Find where the given text appears and provide that cell's center as [x, y] coordinate. 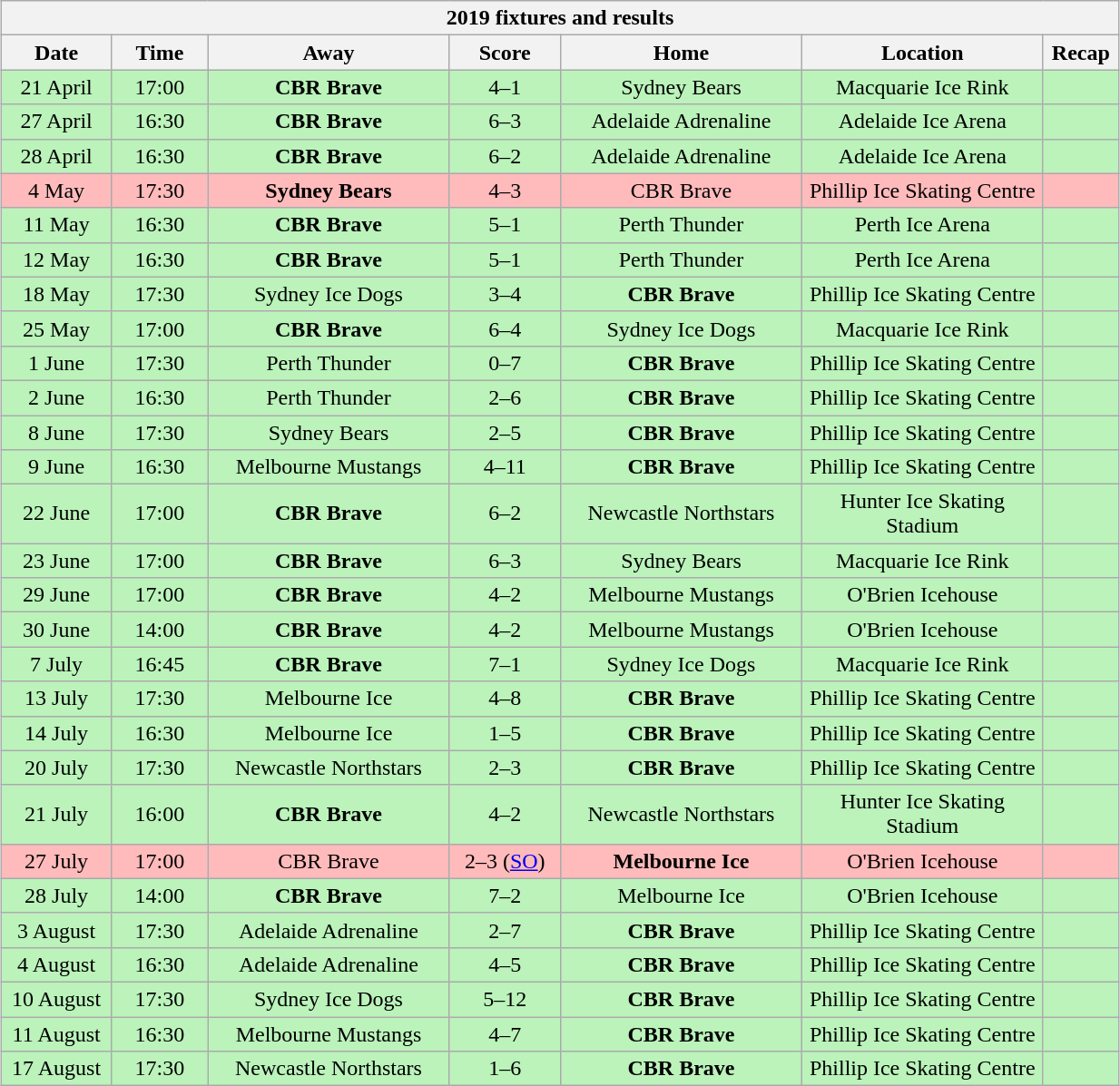
9 June [56, 467]
2–3 [505, 768]
Location [922, 53]
2–6 [505, 397]
7–2 [505, 895]
Recap [1080, 53]
8 June [56, 433]
25 May [56, 328]
4–5 [505, 964]
21 April [56, 87]
10 August [56, 999]
30 June [56, 630]
3 August [56, 930]
2019 fixtures and results [561, 18]
1 June [56, 363]
4–3 [505, 191]
14 July [56, 733]
16:45 [160, 664]
21 July [56, 815]
28 April [56, 156]
6–4 [505, 328]
20 July [56, 768]
23 June [56, 561]
18 May [56, 294]
11 May [56, 225]
Date [56, 53]
Time [160, 53]
13 July [56, 699]
4 May [56, 191]
11 August [56, 1033]
29 June [56, 595]
28 July [56, 895]
4–7 [505, 1033]
0–7 [505, 363]
2 June [56, 397]
Away [329, 53]
2–7 [505, 930]
2–3 (SO) [505, 861]
17 August [56, 1069]
Home [682, 53]
1–5 [505, 733]
5–12 [505, 999]
27 April [56, 122]
4 August [56, 964]
7–1 [505, 664]
4–8 [505, 699]
12 May [56, 259]
Score [505, 53]
2–5 [505, 433]
1–6 [505, 1069]
4–11 [505, 467]
22 June [56, 514]
4–1 [505, 87]
7 July [56, 664]
3–4 [505, 294]
16:00 [160, 815]
27 July [56, 861]
